Scan for the cell matching the given text and deliver its [x, y] coordinate at center. 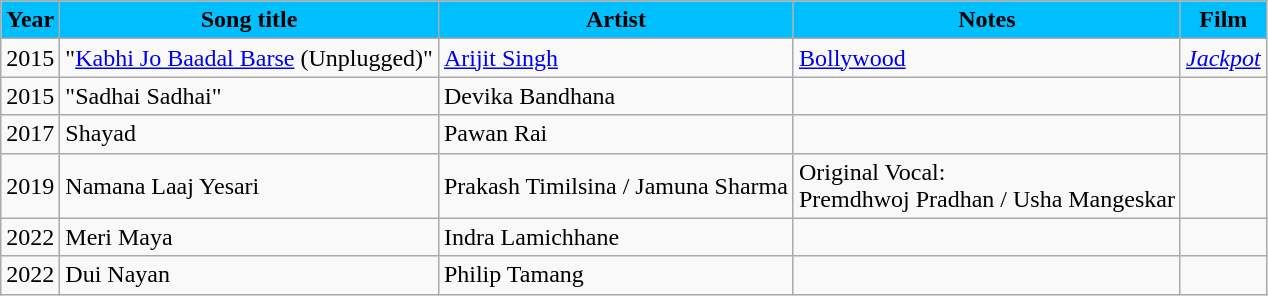
Original Vocal:Premdhwoj Pradhan / Usha Mangeskar [986, 186]
Song title [250, 20]
Film [1223, 20]
Namana Laaj Yesari [250, 186]
Artist [616, 20]
Prakash Timilsina / Jamuna Sharma [616, 186]
Devika Bandhana [616, 96]
2017 [30, 134]
2019 [30, 186]
Notes [986, 20]
Philip Tamang [616, 275]
Indra Lamichhane [616, 237]
Arijit Singh [616, 58]
"Sadhai Sadhai" [250, 96]
Pawan Rai [616, 134]
Shayad [250, 134]
Dui Nayan [250, 275]
Bollywood [986, 58]
Jackpot [1223, 58]
"Kabhi Jo Baadal Barse (Unplugged)" [250, 58]
Meri Maya [250, 237]
Year [30, 20]
